Identify which cell holds the provided text, then report its [x, y] central coordinate. 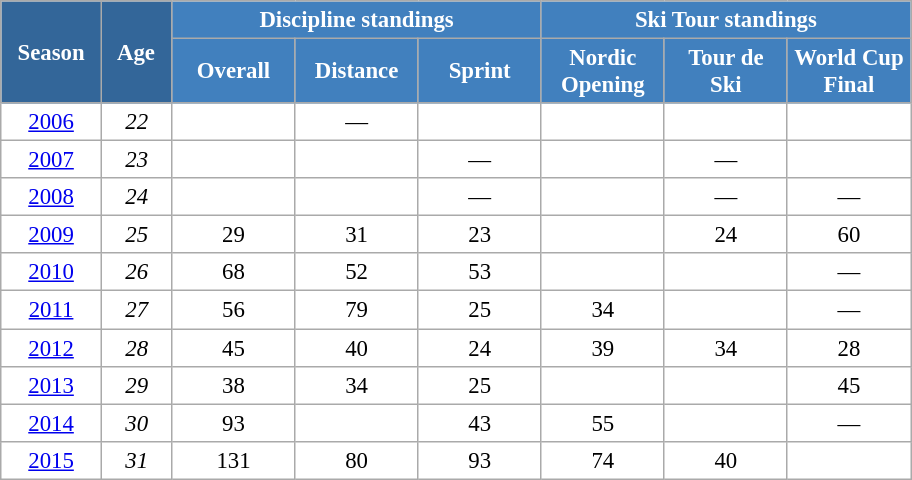
53 [480, 273]
68 [234, 273]
55 [602, 423]
52 [356, 273]
80 [356, 460]
Tour deSki [726, 72]
60 [848, 235]
2012 [52, 348]
27 [136, 310]
39 [602, 348]
79 [356, 310]
22 [136, 122]
2010 [52, 273]
Overall [234, 72]
Sprint [480, 72]
26 [136, 273]
43 [480, 423]
74 [602, 460]
38 [234, 385]
Discipline standings [356, 20]
2011 [52, 310]
56 [234, 310]
2009 [52, 235]
2015 [52, 460]
Ski Tour standings [726, 20]
Distance [356, 72]
2013 [52, 385]
2007 [52, 160]
Age [136, 52]
NordicOpening [602, 72]
131 [234, 460]
2006 [52, 122]
2008 [52, 197]
World CupFinal [848, 72]
2014 [52, 423]
Season [52, 52]
30 [136, 423]
